Identify which cell holds the provided text, then report its (x, y) central coordinate. 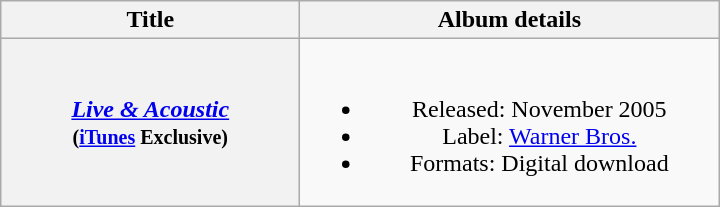
Live & Acoustic(iTunes Exclusive) (150, 122)
Released: November 2005Label: Warner Bros.Formats: Digital download (510, 122)
Album details (510, 20)
Title (150, 20)
